Find where the given text appears and provide that cell's center as [X, Y] coordinate. 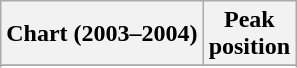
Chart (2003–2004) [102, 34]
Peakposition [249, 34]
